Return the (x, y) coordinate for the center point of the cell that contains the specified text.  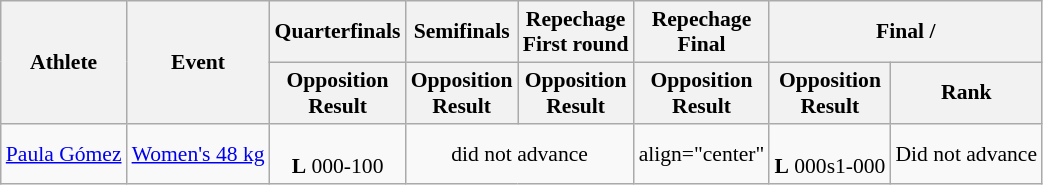
Event (198, 62)
RepechageFirst round (576, 32)
Athlete (64, 62)
Final / (906, 32)
Quarterfinals (338, 32)
L 000-100 (338, 154)
Did not advance (966, 154)
Women's 48 kg (198, 154)
Semifinals (462, 32)
align="center" (702, 154)
did not advance (520, 154)
Paula Gómez (64, 154)
L 000s1-000 (830, 154)
Rank (966, 92)
RepechageFinal (702, 32)
